Output the (x, y) coordinate of the center of the cell containing the given text.  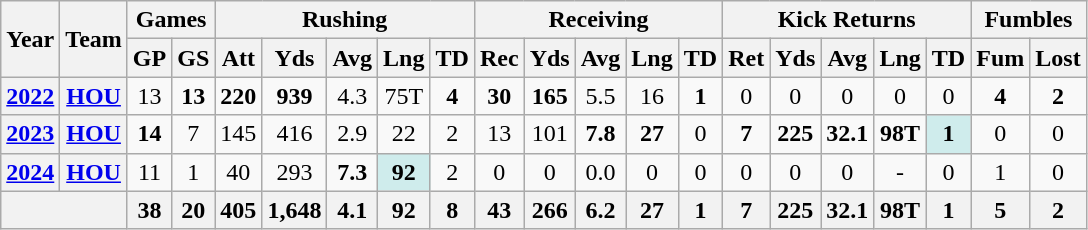
22 (404, 134)
7.3 (352, 172)
- (900, 172)
8 (452, 210)
405 (238, 210)
2.9 (352, 134)
Att (238, 58)
293 (294, 172)
Lost (1058, 58)
4.1 (352, 210)
20 (194, 210)
Year (30, 39)
75T (404, 96)
Fum (1000, 58)
Receiving (598, 20)
30 (499, 96)
Rushing (345, 20)
Games (170, 20)
40 (238, 172)
0.0 (600, 172)
2022 (30, 96)
101 (550, 134)
145 (238, 134)
Kick Returns (847, 20)
416 (294, 134)
5 (1000, 210)
165 (550, 96)
5.5 (600, 96)
4.3 (352, 96)
939 (294, 96)
GP (149, 58)
43 (499, 210)
1,648 (294, 210)
2024 (30, 172)
7.8 (600, 134)
220 (238, 96)
Rec (499, 58)
6.2 (600, 210)
Team (94, 39)
2023 (30, 134)
Ret (746, 58)
11 (149, 172)
GS (194, 58)
16 (652, 96)
38 (149, 210)
14 (149, 134)
Fumbles (1028, 20)
266 (550, 210)
